Output the [x, y] coordinate of the center of the cell containing the given text.  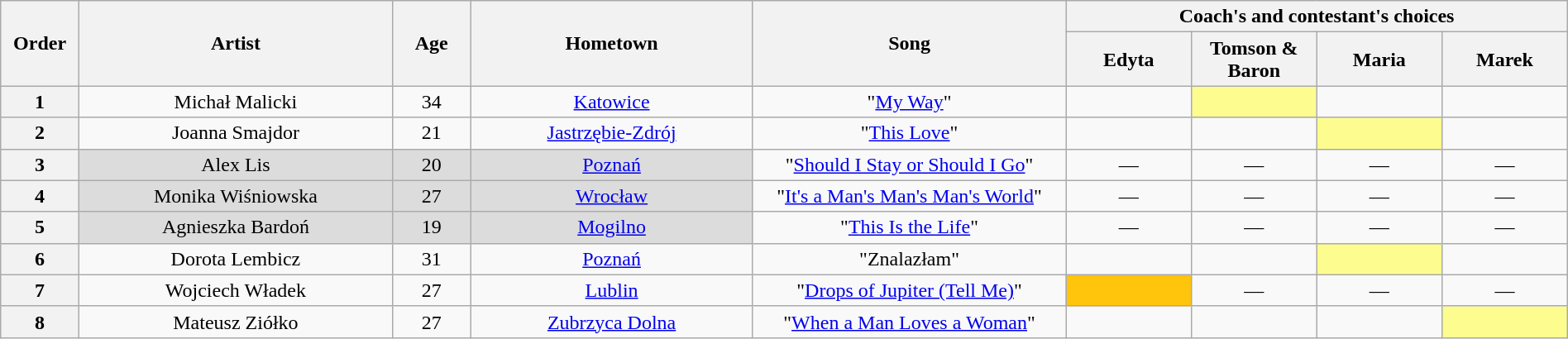
"When a Man Loves a Woman" [910, 322]
"Should I Stay or Should I Go" [910, 165]
Mogilno [612, 227]
Wojciech Władek [235, 290]
5 [40, 227]
Zubrzyca Dolna [612, 322]
Wrocław [612, 196]
Song [910, 43]
Edyta [1129, 60]
Age [432, 43]
31 [432, 259]
Alex Lis [235, 165]
"It's a Man's Man's Man's World" [910, 196]
1 [40, 102]
2 [40, 133]
"Znalazłam" [910, 259]
"This Love" [910, 133]
"My Way" [910, 102]
Maria [1379, 60]
Agnieszka Bardoń [235, 227]
Mateusz Ziółko [235, 322]
Coach's and contestant's choices [1317, 17]
Lublin [612, 290]
Marek [1505, 60]
19 [432, 227]
20 [432, 165]
Katowice [612, 102]
Joanna Smajdor [235, 133]
34 [432, 102]
Michał Malicki [235, 102]
"This Is the Life" [910, 227]
Dorota Lembicz [235, 259]
Artist [235, 43]
21 [432, 133]
Hometown [612, 43]
3 [40, 165]
"Drops of Jupiter (Tell Me)" [910, 290]
Order [40, 43]
Tomson & Baron [1255, 60]
4 [40, 196]
6 [40, 259]
Monika Wiśniowska [235, 196]
Jastrzębie-Zdrój [612, 133]
7 [40, 290]
8 [40, 322]
